Locate the cell with the specified text and output its [X, Y] center coordinate. 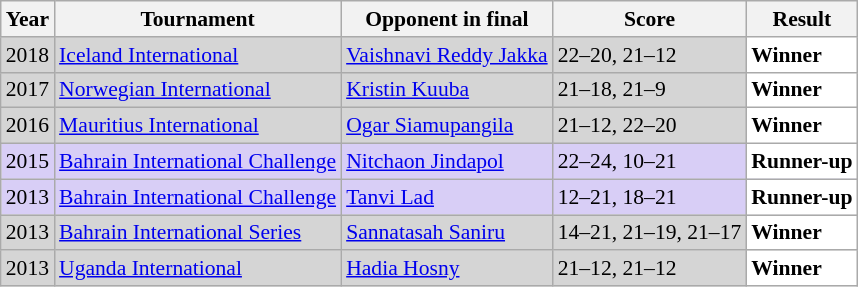
Year [28, 19]
Hadia Hosny [447, 269]
Kristin Kuuba [447, 90]
Nitchaon Jindapol [447, 162]
21–18, 21–9 [650, 90]
Ogar Siamupangila [447, 126]
Result [802, 19]
Tanvi Lad [447, 197]
Mauritius International [198, 126]
Bahrain International Series [198, 233]
Norwegian International [198, 90]
21–12, 22–20 [650, 126]
Vaishnavi Reddy Jakka [447, 55]
12–21, 18–21 [650, 197]
2017 [28, 90]
21–12, 21–12 [650, 269]
2018 [28, 55]
2015 [28, 162]
Opponent in final [447, 19]
Score [650, 19]
2016 [28, 126]
22–20, 21–12 [650, 55]
14–21, 21–19, 21–17 [650, 233]
Iceland International [198, 55]
Tournament [198, 19]
22–24, 10–21 [650, 162]
Sannatasah Saniru [447, 233]
Uganda International [198, 269]
